Provide the [X, Y] coordinate of the cell's center where the given text is located.  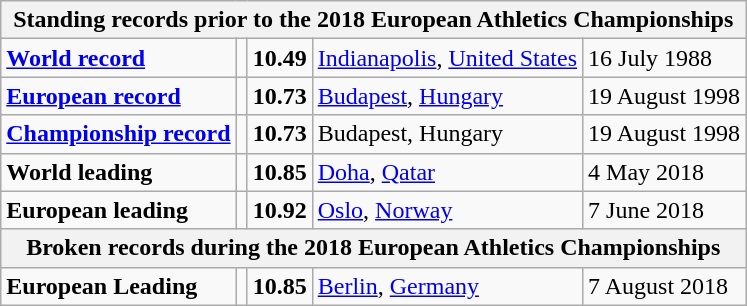
Broken records during the 2018 European Athletics Championships [374, 248]
European Leading [118, 286]
4 May 2018 [664, 172]
European leading [118, 210]
10.49 [280, 58]
World leading [118, 172]
7 June 2018 [664, 210]
10.92 [280, 210]
Berlin, Germany [447, 286]
European record [118, 96]
Standing records prior to the 2018 European Athletics Championships [374, 20]
World record [118, 58]
16 July 1988 [664, 58]
Championship record [118, 134]
7 August 2018 [664, 286]
Indianapolis, United States [447, 58]
Oslo, Norway [447, 210]
Doha, Qatar [447, 172]
